Scan for the cell matching the given text and deliver its (x, y) coordinate at center. 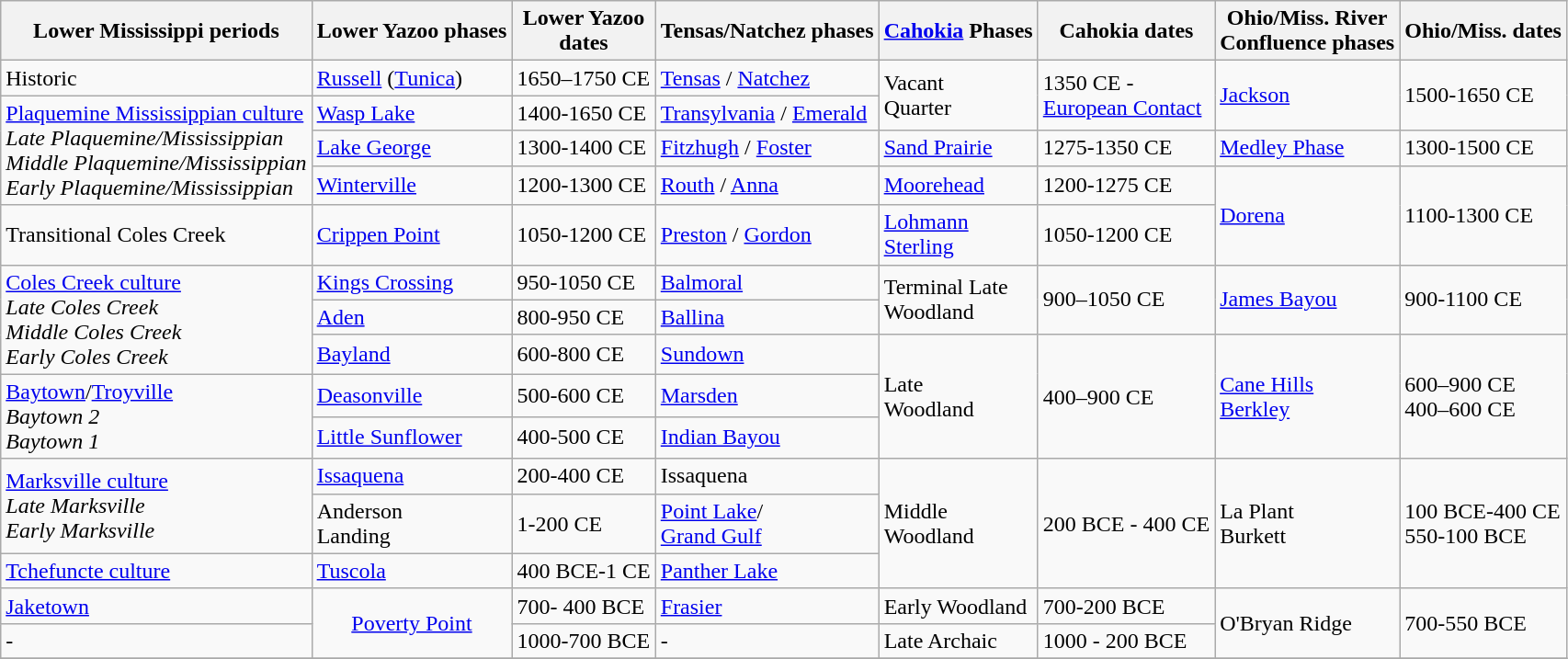
Jaketown (156, 606)
Dorena (1307, 215)
600-800 CE (584, 355)
O'Bryan Ridge (1307, 623)
Lower Yazoodates (584, 31)
Tensas/Natchez phases (767, 31)
Jackson (1307, 96)
Moorehead (958, 186)
Tuscola (412, 571)
Early Woodland (958, 606)
1000-700 BCE (584, 641)
1200-1300 CE (584, 186)
1275-1350 CE (1126, 148)
1350 CE -European Contact (1126, 96)
1000 - 200 BCE (1126, 641)
James Bayou (1307, 300)
Plaquemine Mississippian cultureLate Plaquemine/MississippianMiddle Plaquemine/MississippianEarly Plaquemine/Mississippian (156, 151)
Poverty Point (412, 623)
Cahokia Phases (958, 31)
400 BCE-1 CE (584, 571)
Terminal LateWoodland (958, 300)
Ballina (767, 317)
Aden (412, 317)
900–1050 CE (1126, 300)
Marsden (767, 395)
700-200 BCE (1126, 606)
600–900 CE400–600 CE (1483, 397)
1400-1650 CE (584, 113)
MiddleWoodland (958, 524)
Fitzhugh / Foster (767, 148)
La PlantBurkett (1307, 524)
Deasonville (412, 395)
Ohio/Miss. dates (1483, 31)
Kings Crossing (412, 282)
Russell (Tunica) (412, 78)
1500-1650 CE (1483, 96)
Anderson Landing (412, 524)
Tensas / Natchez (767, 78)
Lower Mississippi periods (156, 31)
Lohmann Sterling (958, 235)
Transylvania / Emerald (767, 113)
1300-1500 CE (1483, 148)
Tchefuncte culture (156, 571)
Winterville (412, 186)
Medley Phase (1307, 148)
400-500 CE (584, 437)
900-1100 CE (1483, 300)
VacantQuarter (958, 96)
Ohio/Miss. River Confluence phases (1307, 31)
700- 400 BCE (584, 606)
1-200 CE (584, 524)
950-1050 CE (584, 282)
200-400 CE (584, 476)
1300-1400 CE (584, 148)
400–900 CE (1126, 397)
1650–1750 CE (584, 78)
Crippen Point (412, 235)
Late Archaic (958, 641)
1200-1275 CE (1126, 186)
800-950 CE (584, 317)
Bayland (412, 355)
Frasier (767, 606)
Transitional Coles Creek (156, 235)
Wasp Lake (412, 113)
Baytown/Troyville Baytown 2 Baytown 1 (156, 416)
LateWoodland (958, 397)
700-550 BCE (1483, 623)
Balmoral (767, 282)
Point Lake/Grand Gulf (767, 524)
Historic (156, 78)
Preston / Gordon (767, 235)
Indian Bayou (767, 437)
1100-1300 CE (1483, 215)
Sand Prairie (958, 148)
Routh / Anna (767, 186)
Cane HillsBerkley (1307, 397)
Coles Creek cultureLate Coles CreekMiddle Coles CreekEarly Coles Creek (156, 320)
200 BCE - 400 CE (1126, 524)
Panther Lake (767, 571)
100 BCE-400 CE550-100 BCE (1483, 524)
Lake George (412, 148)
Little Sunflower (412, 437)
Cahokia dates (1126, 31)
500-600 CE (584, 395)
Sundown (767, 355)
Lower Yazoo phases (412, 31)
Marksville culture Late Marksville Early Marksville (156, 506)
